Capture the cell that displays the provided text and extract its (x, y) central coordinate. 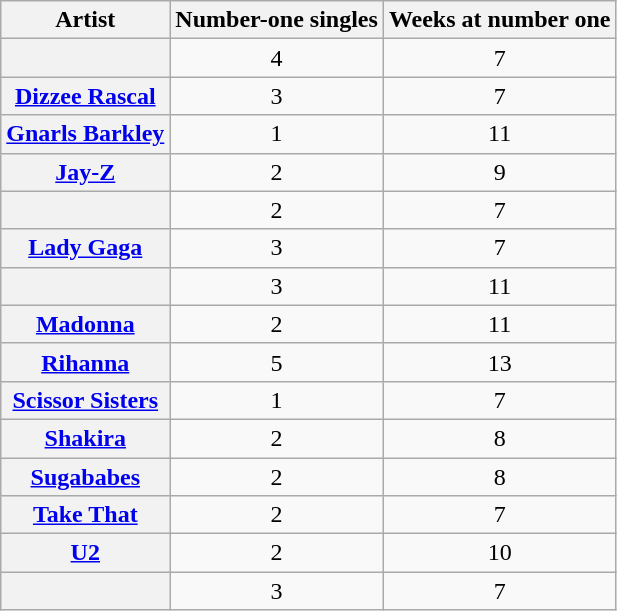
Take That (86, 515)
13 (500, 362)
Weeks at number one (500, 20)
9 (500, 172)
Rihanna (86, 362)
U2 (86, 553)
Lady Gaga (86, 248)
Jay-Z (86, 172)
Artist (86, 20)
Sugababes (86, 477)
Number-one singles (277, 20)
5 (277, 362)
4 (277, 58)
10 (500, 553)
Shakira (86, 438)
Dizzee Rascal (86, 96)
Gnarls Barkley (86, 134)
Madonna (86, 324)
Scissor Sisters (86, 400)
